Extract the [x, y] coordinate from the center of the cell holding the provided text.  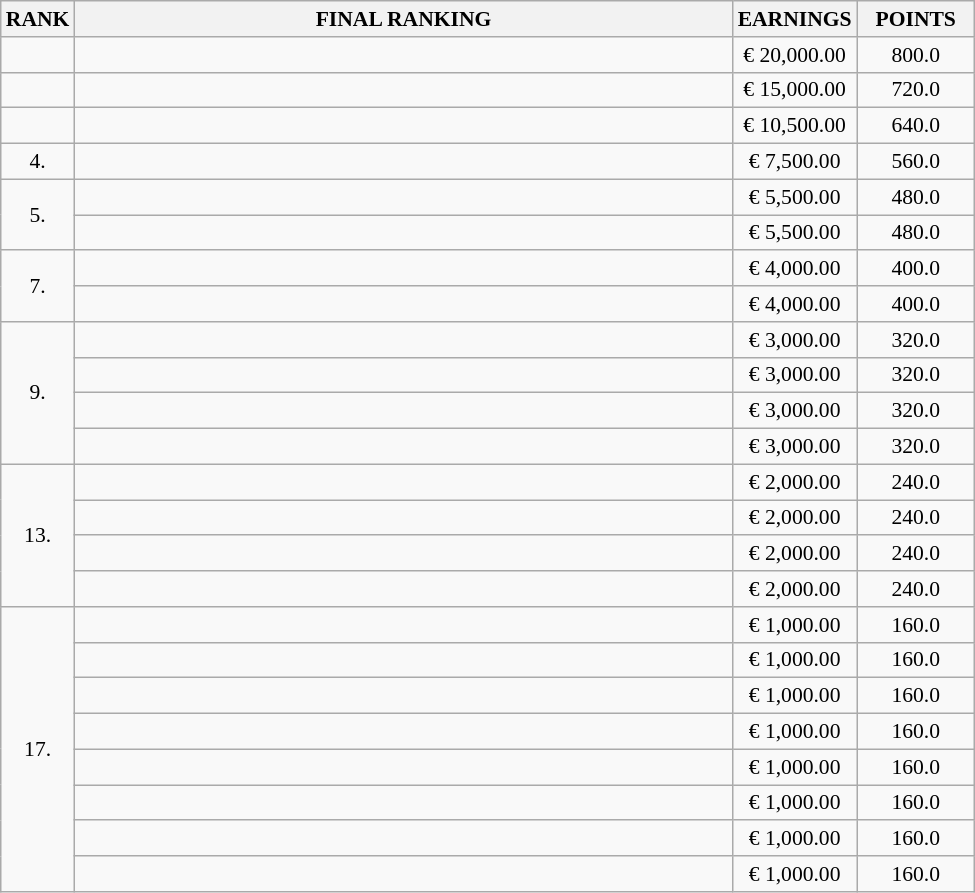
800.0 [916, 55]
€ 20,000.00 [795, 55]
13. [38, 535]
€ 7,500.00 [795, 162]
4. [38, 162]
€ 15,000.00 [795, 90]
17. [38, 750]
POINTS [916, 19]
720.0 [916, 90]
EARNINGS [795, 19]
7. [38, 286]
5. [38, 214]
FINAL RANKING [403, 19]
640.0 [916, 126]
9. [38, 393]
RANK [38, 19]
€ 10,500.00 [795, 126]
560.0 [916, 162]
